Return (X, Y) of the center of cell containing provided text 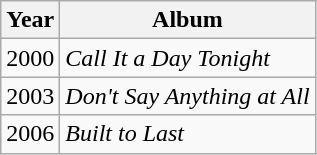
2006 (30, 134)
Built to Last (188, 134)
2000 (30, 58)
Year (30, 20)
Don't Say Anything at All (188, 96)
Call It a Day Tonight (188, 58)
Album (188, 20)
2003 (30, 96)
